Provide the [x, y] coordinate of the cell's center where the given text is located.  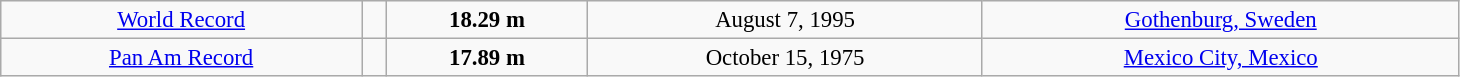
August 7, 1995 [786, 20]
17.89 m [487, 58]
World Record [182, 20]
Pan Am Record [182, 58]
18.29 m [487, 20]
Mexico City, Mexico [1220, 58]
Gothenburg, Sweden [1220, 20]
October 15, 1975 [786, 58]
